Return the (X, Y) coordinate for the center point of the cell that contains the specified text.  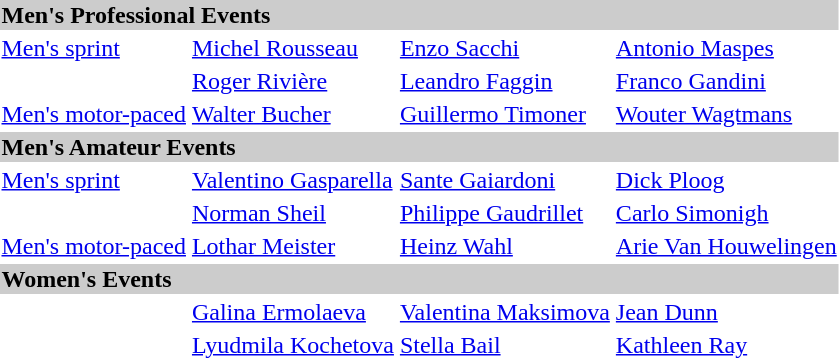
Walter Bucher (292, 114)
Antonio Maspes (726, 48)
Valentino Gasparella (292, 180)
Jean Dunn (726, 312)
Sante Gaiardoni (504, 180)
Men's Professional Events (419, 15)
Men's Amateur Events (419, 147)
Galina Ermolaeva (292, 312)
Carlo Simonigh (726, 213)
Heinz Wahl (504, 246)
Wouter Wagtmans (726, 114)
Guillermo Timoner (504, 114)
Philippe Gaudrillet (504, 213)
Women's Events (419, 279)
Enzo Sacchi (504, 48)
Lothar Meister (292, 246)
Franco Gandini (726, 81)
Dick Ploog (726, 180)
Valentina Maksimova (504, 312)
Norman Sheil (292, 213)
Arie Van Houwelingen (726, 246)
Michel Rousseau (292, 48)
Leandro Faggin (504, 81)
Roger Rivière (292, 81)
